For the text-containing cell, return its midpoint in [X, Y] coordinate format. 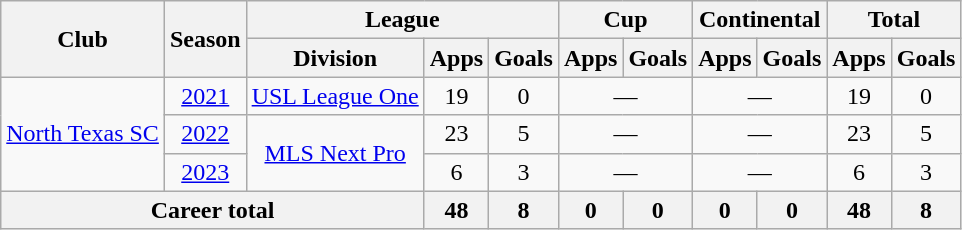
2021 [205, 96]
Continental [760, 20]
Club [83, 39]
Season [205, 39]
North Texas SC [83, 134]
Cup [625, 20]
USL League One [335, 96]
League [402, 20]
Total [894, 20]
Division [335, 58]
Career total [212, 210]
2022 [205, 134]
2023 [205, 172]
MLS Next Pro [335, 153]
